Detect which cell encompasses the target text, then output its (x, y) center coordinate. 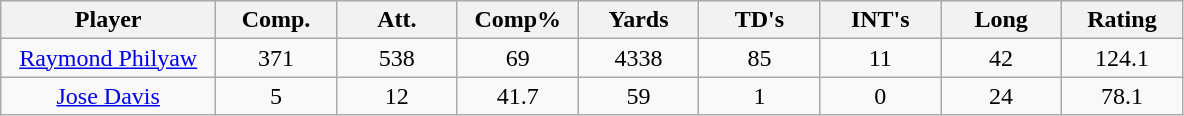
Long (1002, 20)
Player (108, 20)
Yards (638, 20)
11 (880, 58)
371 (276, 58)
INT's (880, 20)
24 (1002, 96)
538 (396, 58)
124.1 (1122, 58)
Rating (1122, 20)
Comp. (276, 20)
0 (880, 96)
12 (396, 96)
4338 (638, 58)
5 (276, 96)
78.1 (1122, 96)
TD's (760, 20)
1 (760, 96)
69 (518, 58)
Comp% (518, 20)
Jose Davis (108, 96)
Att. (396, 20)
59 (638, 96)
42 (1002, 58)
41.7 (518, 96)
85 (760, 58)
Raymond Philyaw (108, 58)
